From the cell containing the given text, extract its center point as [x, y] coordinate. 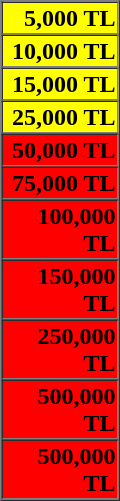
5,000 TL [60, 18]
10,000 TL [60, 50]
100,000 TL [60, 230]
150,000 TL [60, 290]
75,000 TL [60, 182]
250,000 TL [60, 350]
15,000 TL [60, 84]
25,000 TL [60, 116]
50,000 TL [60, 150]
